Capture the cell that displays the provided text and extract its (X, Y) central coordinate. 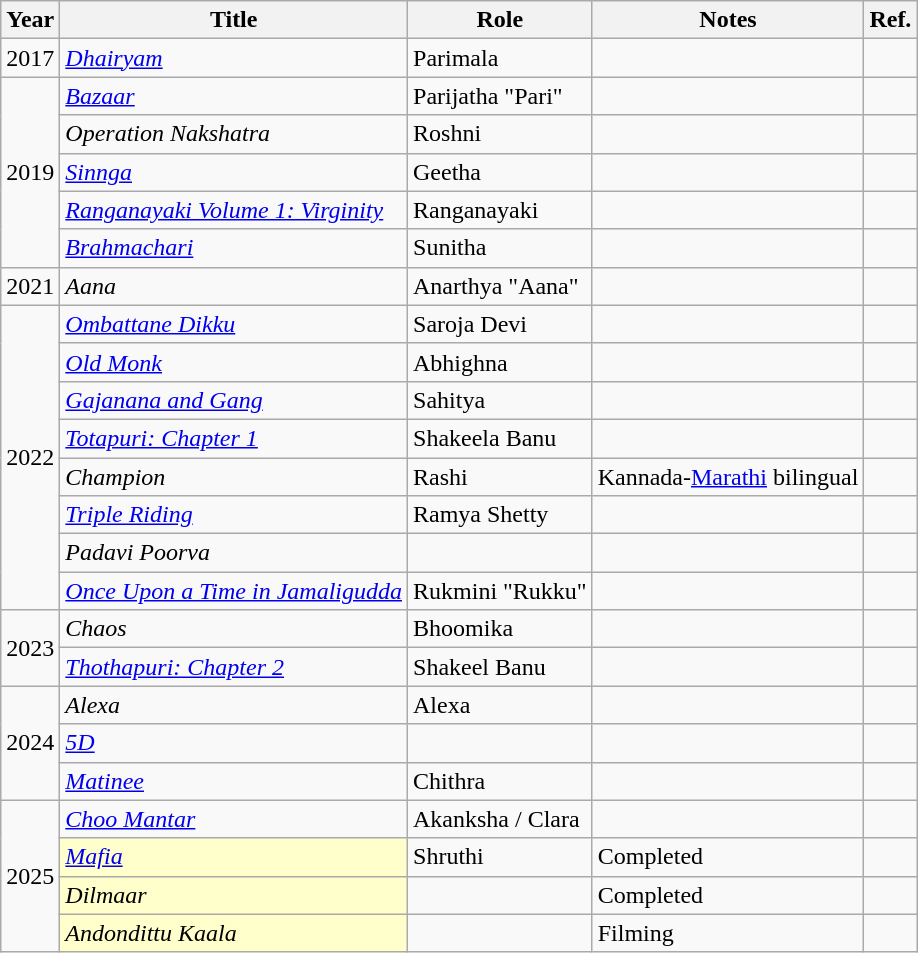
Akanksha / Clara (500, 819)
Chithra (500, 781)
Bhoomika (500, 629)
Champion (234, 477)
Thothapuri: Chapter 2 (234, 667)
Sinnga (234, 172)
Ombattane Dikku (234, 324)
Old Monk (234, 362)
Shakeela Banu (500, 438)
Abhighna (500, 362)
Ranganayaki Volume 1: Virginity (234, 210)
Chaos (234, 629)
Saroja Devi (500, 324)
Bazaar (234, 96)
Brahmachari (234, 248)
2019 (30, 172)
Anarthya "Aana" (500, 286)
Dilmaar (234, 895)
Sunitha (500, 248)
2017 (30, 58)
2021 (30, 286)
Roshni (500, 134)
Matinee (234, 781)
Operation Nakshatra (234, 134)
Mafia (234, 857)
Sahitya (500, 400)
Triple Riding (234, 515)
2025 (30, 876)
Geetha (500, 172)
Rashi (500, 477)
Rukmini "Rukku" (500, 591)
Kannada-Marathi bilingual (728, 477)
Dhairyam (234, 58)
Role (500, 20)
Notes (728, 20)
Ranganayaki (500, 210)
2024 (30, 743)
Shakeel Banu (500, 667)
Year (30, 20)
Once Upon a Time in Jamaligudda (234, 591)
Aana (234, 286)
Choo Mantar (234, 819)
Parijatha "Pari" (500, 96)
2023 (30, 648)
5D (234, 743)
Filming (728, 933)
Totapuri: Chapter 1 (234, 438)
2022 (30, 457)
Title (234, 20)
Padavi Poorva (234, 553)
Parimala (500, 58)
Shruthi (500, 857)
Gajanana and Gang (234, 400)
Ref. (890, 20)
Andondittu Kaala (234, 933)
Ramya Shetty (500, 515)
